From the cell containing the given text, extract its center point as (x, y) coordinate. 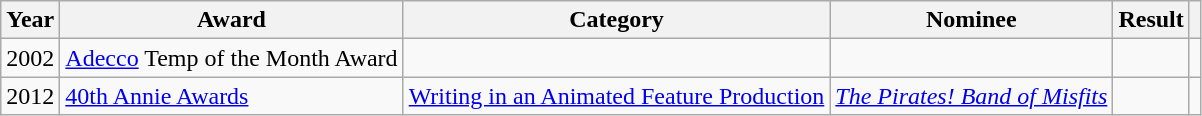
Category (616, 20)
Adecco Temp of the Month Award (232, 58)
Award (232, 20)
2012 (30, 96)
Nominee (972, 20)
Result (1151, 20)
2002 (30, 58)
40th Annie Awards (232, 96)
Year (30, 20)
The Pirates! Band of Misfits (972, 96)
Writing in an Animated Feature Production (616, 96)
